Determine the (x, y) coordinate at the center of the cell enclosing the given text.  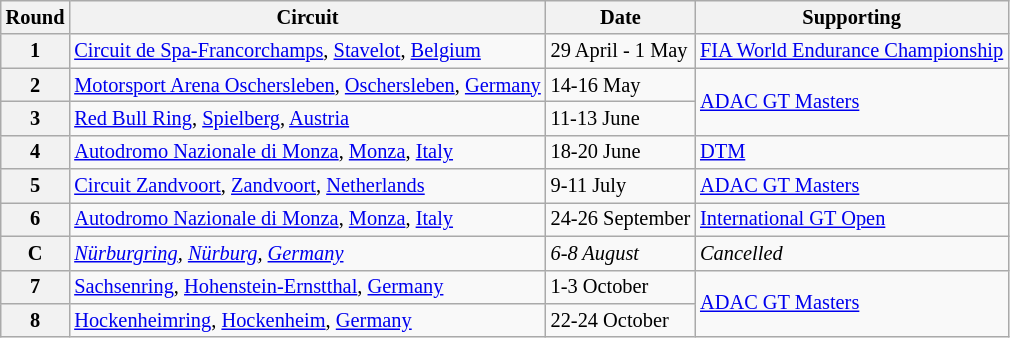
1 (36, 51)
Date (621, 17)
Circuit de Spa-Francorchamps, Stavelot, Belgium (307, 51)
Round (36, 17)
7 (36, 287)
Hockenheimring, Hockenheim, Germany (307, 320)
FIA World Endurance Championship (852, 51)
Circuit Zandvoort, Zandvoort, Netherlands (307, 186)
9-11 July (621, 186)
4 (36, 152)
6 (36, 219)
29 April - 1 May (621, 51)
Supporting (852, 17)
5 (36, 186)
1-3 October (621, 287)
14-16 May (621, 85)
18-20 June (621, 152)
3 (36, 118)
C (36, 253)
11-13 June (621, 118)
Sachsenring, Hohenstein-Ernstthal, Germany (307, 287)
22-24 October (621, 320)
Motorsport Arena Oschersleben, Oschersleben, Germany (307, 85)
Cancelled (852, 253)
DTM (852, 152)
Circuit (307, 17)
6-8 August (621, 253)
8 (36, 320)
Red Bull Ring, Spielberg, Austria (307, 118)
24-26 September (621, 219)
Nürburgring, Nürburg, Germany (307, 253)
2 (36, 85)
International GT Open (852, 219)
